Locate the cell with the specified text and output its (X, Y) center coordinate. 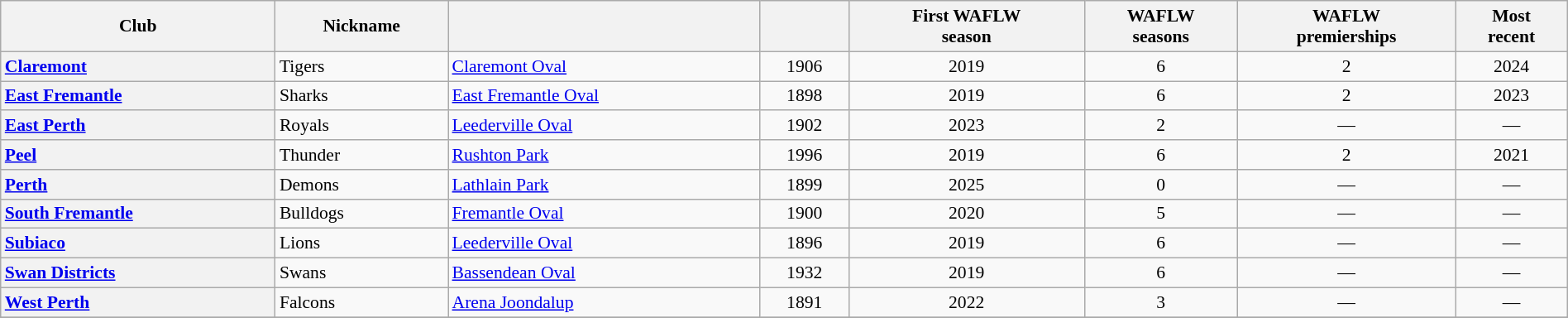
Swans (362, 273)
Nickname (362, 26)
East Perth (138, 126)
Sharks (362, 96)
Royals (362, 126)
2025 (966, 185)
3 (1161, 302)
Rushton Park (605, 155)
Lathlain Park (605, 185)
2024 (1512, 66)
West Perth (138, 302)
1902 (804, 126)
1891 (804, 302)
Demons (362, 185)
1900 (804, 214)
1996 (804, 155)
First WAFLWseason (966, 26)
Claremont (138, 66)
Swan Districts (138, 273)
WAFLWpremierships (1346, 26)
East Fremantle Oval (605, 96)
1899 (804, 185)
Claremont Oval (605, 66)
2021 (1512, 155)
Fremantle Oval (605, 214)
5 (1161, 214)
Lions (362, 243)
Subiaco (138, 243)
Perth (138, 185)
1906 (804, 66)
Arena Joondalup (605, 302)
Mostrecent (1512, 26)
WAFLWseasons (1161, 26)
Bulldogs (362, 214)
1898 (804, 96)
South Fremantle (138, 214)
Peel (138, 155)
Falcons (362, 302)
Thunder (362, 155)
2022 (966, 302)
Club (138, 26)
Tigers (362, 66)
1896 (804, 243)
Bassendean Oval (605, 273)
1932 (804, 273)
0 (1161, 185)
East Fremantle (138, 96)
2020 (966, 214)
